Provide the (X, Y) coordinate of the cell's center where the given text is located.  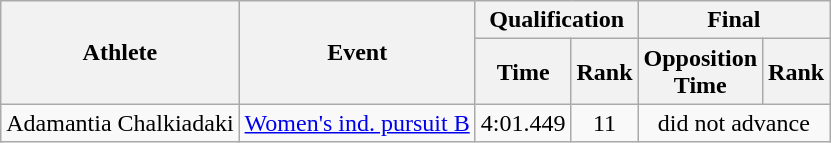
Final (734, 20)
4:01.449 (523, 123)
Time (523, 72)
Event (357, 52)
OppositionTime (700, 72)
did not advance (734, 123)
Adamantia Chalkiadaki (120, 123)
Athlete (120, 52)
Women's ind. pursuit B (357, 123)
11 (604, 123)
Qualification (556, 20)
